Scan for the cell matching the given text and deliver its (x, y) coordinate at center. 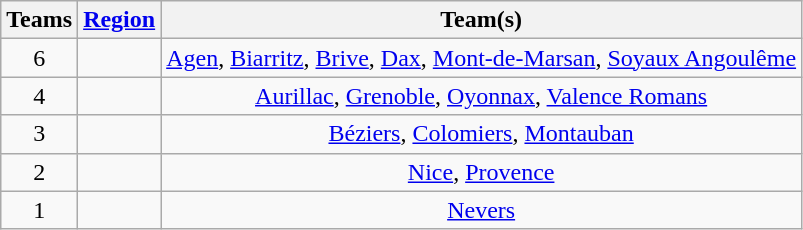
Teams (40, 20)
Team(s) (482, 20)
6 (40, 58)
1 (40, 210)
Nice, Provence (482, 172)
Béziers, Colomiers, Montauban (482, 134)
Region (120, 20)
Nevers (482, 210)
3 (40, 134)
Aurillac, Grenoble, Oyonnax, Valence Romans (482, 96)
4 (40, 96)
2 (40, 172)
Agen, Biarritz, Brive, Dax, Mont-de-Marsan, Soyaux Angoulême (482, 58)
